Return the (X, Y) coordinate for the center point of the cell that contains the specified text.  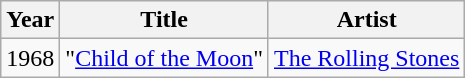
1968 (30, 58)
Title (164, 20)
Artist (366, 20)
The Rolling Stones (366, 58)
"Child of the Moon" (164, 58)
Year (30, 20)
